Search for the cell housing the specified text and yield its [X, Y] center coordinate. 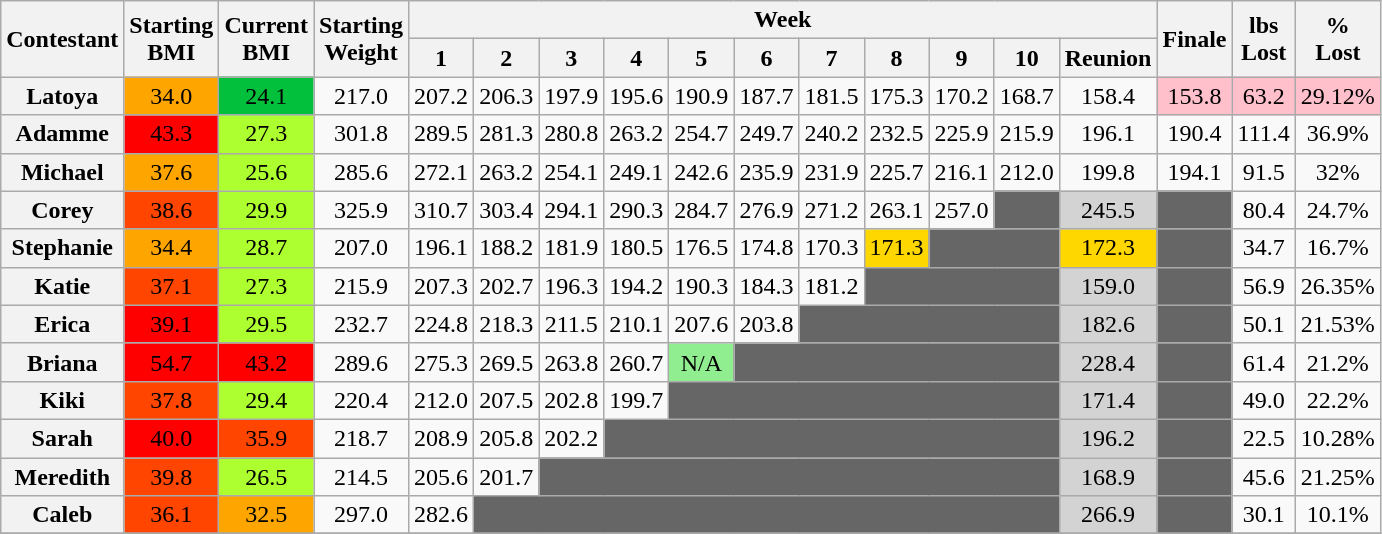
111.4 [1264, 134]
32% [1338, 172]
153.8 [1194, 96]
218.7 [362, 438]
36.1 [172, 515]
240.2 [832, 134]
217.0 [362, 96]
194.1 [1194, 172]
Adamme [62, 134]
260.7 [636, 362]
249.7 [766, 134]
282.6 [442, 515]
Contestant [62, 39]
310.7 [442, 210]
181.2 [832, 286]
202.7 [506, 286]
Reunion [1108, 58]
29.4 [266, 400]
207.3 [442, 286]
181.9 [572, 248]
Meredith [62, 477]
168.7 [1026, 96]
9 [962, 58]
203.8 [766, 324]
24.1 [266, 96]
210.1 [636, 324]
30.1 [1264, 515]
24.7% [1338, 210]
218.3 [506, 324]
325.9 [362, 210]
289.5 [442, 134]
56.9 [1264, 286]
276.9 [766, 210]
199.8 [1108, 172]
194.2 [636, 286]
25.6 [266, 172]
29.5 [266, 324]
289.6 [362, 362]
Stephanie [62, 248]
40.0 [172, 438]
50.1 [1264, 324]
297.0 [362, 515]
Michael [62, 172]
39.8 [172, 477]
37.8 [172, 400]
4 [636, 58]
80.4 [1264, 210]
43.2 [266, 362]
199.7 [636, 400]
303.4 [506, 210]
184.3 [766, 286]
202.8 [572, 400]
16.7% [1338, 248]
285.6 [362, 172]
197.9 [572, 96]
Week [783, 20]
63.2 [1264, 96]
7 [832, 58]
StartingBMI [172, 39]
91.5 [1264, 172]
271.2 [832, 210]
284.7 [702, 210]
49.0 [1264, 400]
8 [896, 58]
21.25% [1338, 477]
231.9 [832, 172]
21.2% [1338, 362]
196.2 [1108, 438]
10.28% [1338, 438]
175.3 [896, 96]
Katie [62, 286]
225.7 [896, 172]
CurrentBMI [266, 39]
10.1% [1338, 515]
6 [766, 58]
228.4 [1108, 362]
22.5 [1264, 438]
301.8 [362, 134]
Caleb [62, 515]
26.5 [266, 477]
257.0 [962, 210]
26.35% [1338, 286]
StartingWeight [362, 39]
171.4 [1108, 400]
190.4 [1194, 134]
263.1 [896, 210]
39.1 [172, 324]
%Lost [1338, 39]
224.8 [442, 324]
28.7 [266, 248]
5 [702, 58]
190.3 [702, 286]
Latoya [62, 96]
Kiki [62, 400]
158.4 [1108, 96]
196.3 [572, 286]
29.9 [266, 210]
2 [506, 58]
263.8 [572, 362]
208.9 [442, 438]
207.2 [442, 96]
220.4 [362, 400]
242.6 [702, 172]
61.4 [1264, 362]
174.8 [766, 248]
201.7 [506, 477]
187.7 [766, 96]
207.6 [702, 324]
232.5 [896, 134]
168.9 [1108, 477]
170.2 [962, 96]
214.5 [362, 477]
172.3 [1108, 248]
34.4 [172, 248]
37.1 [172, 286]
266.9 [1108, 515]
159.0 [1108, 286]
21.53% [1338, 324]
211.5 [572, 324]
190.9 [702, 96]
N/A [702, 362]
1 [442, 58]
181.5 [832, 96]
32.5 [266, 515]
38.6 [172, 210]
54.7 [172, 362]
10 [1026, 58]
216.1 [962, 172]
22.2% [1338, 400]
269.5 [506, 362]
lbsLost [1264, 39]
280.8 [572, 134]
245.5 [1108, 210]
205.8 [506, 438]
207.5 [506, 400]
Finale [1194, 39]
34.0 [172, 96]
290.3 [636, 210]
43.3 [172, 134]
195.6 [636, 96]
207.0 [362, 248]
176.5 [702, 248]
275.3 [442, 362]
249.1 [636, 172]
182.6 [1108, 324]
3 [572, 58]
205.6 [442, 477]
29.12% [1338, 96]
206.3 [506, 96]
171.3 [896, 248]
254.7 [702, 134]
35.9 [266, 438]
188.2 [506, 248]
37.6 [172, 172]
225.9 [962, 134]
180.5 [636, 248]
272.1 [442, 172]
232.7 [362, 324]
Sarah [62, 438]
34.7 [1264, 248]
294.1 [572, 210]
202.2 [572, 438]
Corey [62, 210]
36.9% [1338, 134]
170.3 [832, 248]
281.3 [506, 134]
254.1 [572, 172]
Erica [62, 324]
45.6 [1264, 477]
Briana [62, 362]
235.9 [766, 172]
